Search for the cell housing the specified text and yield its [x, y] center coordinate. 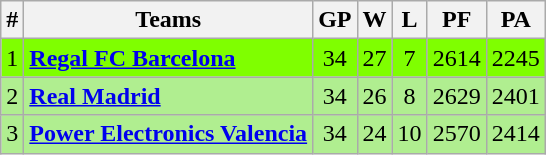
2245 [516, 58]
2629 [456, 96]
Teams [168, 20]
# [12, 20]
7 [410, 58]
2570 [456, 134]
27 [374, 58]
8 [410, 96]
2401 [516, 96]
L [410, 20]
GP [335, 20]
Power Electronics Valencia [168, 134]
10 [410, 134]
PF [456, 20]
1 [12, 58]
2614 [456, 58]
PA [516, 20]
2414 [516, 134]
24 [374, 134]
26 [374, 96]
2 [12, 96]
Real Madrid [168, 96]
Regal FC Barcelona [168, 58]
3 [12, 134]
W [374, 20]
